For the text-containing cell, return its midpoint in [x, y] coordinate format. 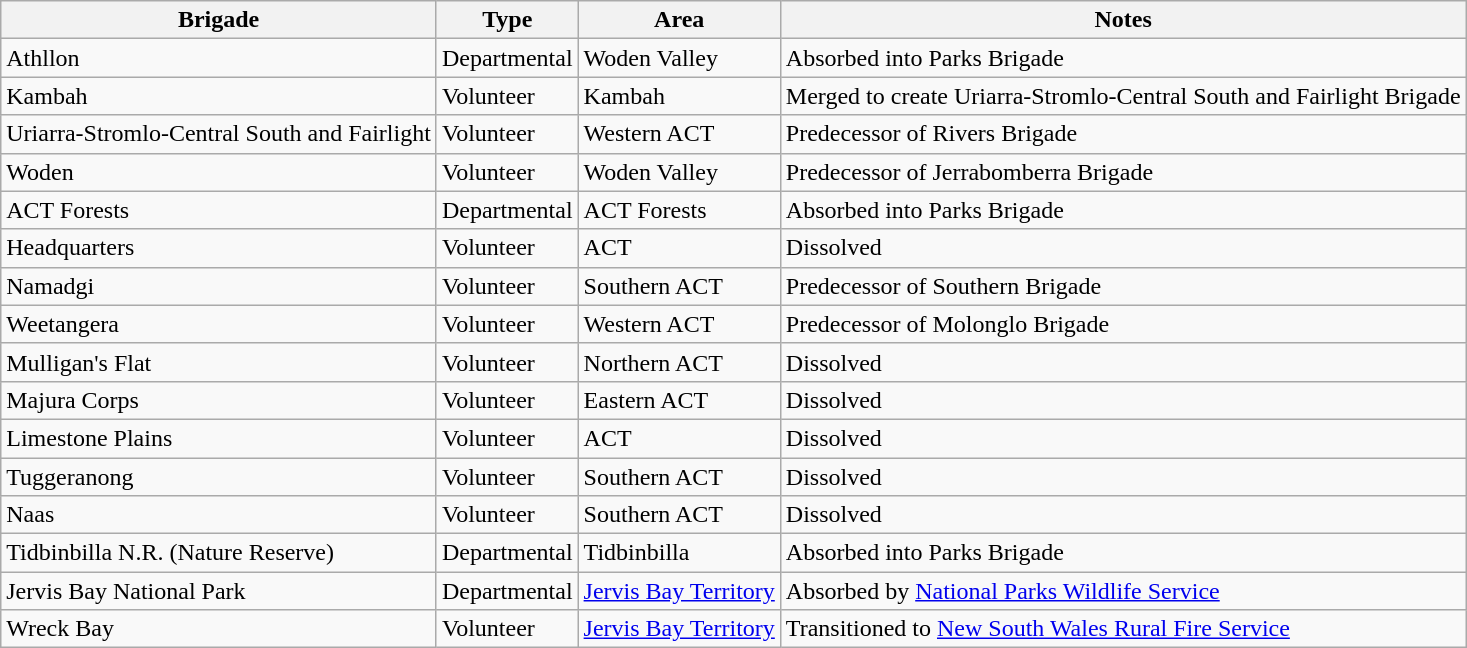
Brigade [219, 20]
Transitioned to New South Wales Rural Fire Service [1123, 629]
Naas [219, 515]
Tidbinbilla N.R. (Nature Reserve) [219, 553]
Tidbinbilla [679, 553]
Wreck Bay [219, 629]
Majura Corps [219, 400]
Type [507, 20]
Notes [1123, 20]
Eastern ACT [679, 400]
Predecessor of Molonglo Brigade [1123, 324]
Jervis Bay National Park [219, 591]
Weetangera [219, 324]
Limestone Plains [219, 438]
Predecessor of Jerrabomberra Brigade [1123, 172]
Athllon [219, 58]
Uriarra-Stromlo-Central South and Fairlight [219, 134]
Mulligan's Flat [219, 362]
Namadgi [219, 286]
Predecessor of Rivers Brigade [1123, 134]
Headquarters [219, 248]
Northern ACT [679, 362]
Woden [219, 172]
Area [679, 20]
Tuggeranong [219, 477]
Predecessor of Southern Brigade [1123, 286]
Absorbed by National Parks Wildlife Service [1123, 591]
Merged to create Uriarra-Stromlo-Central South and Fairlight Brigade [1123, 96]
